Pinpoint the cell where the given text exists, returning its (x, y) midpoint coordinate. 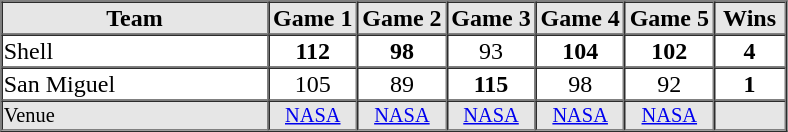
102 (670, 50)
Game 1 (312, 18)
Team (134, 18)
4 (750, 50)
93 (490, 50)
115 (490, 84)
Wins (750, 18)
92 (670, 84)
1 (750, 84)
105 (312, 84)
104 (580, 50)
Game 2 (402, 18)
San Miguel (134, 84)
Game 4 (580, 18)
Venue (134, 115)
112 (312, 50)
89 (402, 84)
Game 5 (670, 18)
Shell (134, 50)
Game 3 (490, 18)
